Return [x, y] of the center of cell containing provided text 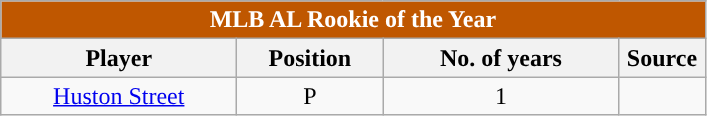
Huston Street [119, 96]
Player [119, 58]
1 [501, 96]
Position [310, 58]
No. of years [501, 58]
MLB AL Rookie of the Year [353, 20]
Source [662, 58]
P [310, 96]
